Find where the given text appears and provide that cell's center as (X, Y) coordinate. 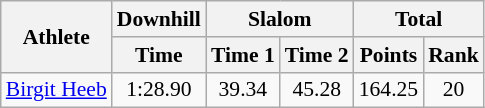
Total (419, 19)
Birgit Heeb (56, 90)
Time 2 (317, 55)
1:28.90 (159, 90)
Slalom (280, 19)
45.28 (317, 90)
Time (159, 55)
20 (454, 90)
Downhill (159, 19)
164.25 (388, 90)
Athlete (56, 36)
Rank (454, 55)
Time 1 (243, 55)
39.34 (243, 90)
Points (388, 55)
